Pinpoint the cell where the given text exists, returning its [X, Y] midpoint coordinate. 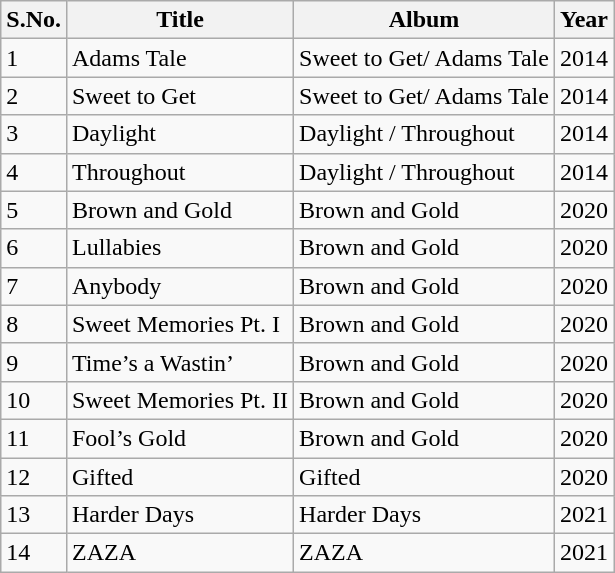
Year [584, 20]
3 [34, 134]
Sweet Memories Pt. I [180, 324]
12 [34, 477]
10 [34, 400]
Daylight [180, 134]
9 [34, 362]
Album [424, 20]
Title [180, 20]
5 [34, 210]
13 [34, 515]
14 [34, 553]
Adams Tale [180, 58]
Time’s a Wastin’ [180, 362]
Fool’s Gold [180, 438]
6 [34, 248]
Lullabies [180, 248]
7 [34, 286]
Sweet Memories Pt. II [180, 400]
Anybody [180, 286]
Throughout [180, 172]
11 [34, 438]
Sweet to Get [180, 96]
8 [34, 324]
2 [34, 96]
1 [34, 58]
S.No. [34, 20]
4 [34, 172]
